Locate the cell with the specified text and output its [x, y] center coordinate. 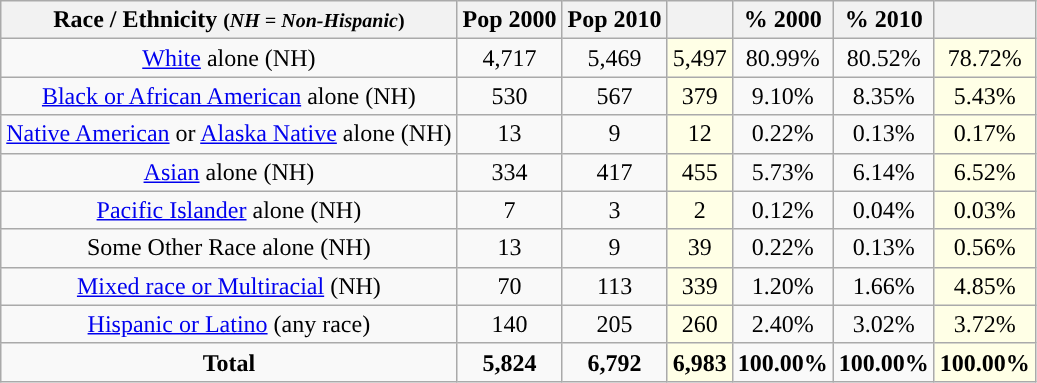
0.04% [884, 210]
3 [614, 210]
0.17% [984, 134]
0.03% [984, 210]
12 [700, 134]
Some Other Race alone (NH) [229, 248]
6,792 [614, 362]
70 [510, 286]
39 [700, 248]
Pop 2000 [510, 20]
205 [614, 324]
Pop 2010 [614, 20]
339 [700, 286]
113 [614, 286]
Race / Ethnicity (NH = Non-Hispanic) [229, 20]
White alone (NH) [229, 58]
Total [229, 362]
5.73% [782, 172]
0.56% [984, 248]
80.52% [884, 58]
Asian alone (NH) [229, 172]
3.02% [884, 324]
7 [510, 210]
1.20% [782, 286]
140 [510, 324]
% 2010 [884, 20]
1.66% [884, 286]
6,983 [700, 362]
5,497 [700, 58]
5,824 [510, 362]
5.43% [984, 96]
8.35% [884, 96]
% 2000 [782, 20]
0.12% [782, 210]
3.72% [984, 324]
6.14% [884, 172]
2.40% [782, 324]
6.52% [984, 172]
Hispanic or Latino (any race) [229, 324]
Black or African American alone (NH) [229, 96]
80.99% [782, 58]
Pacific Islander alone (NH) [229, 210]
2 [700, 210]
455 [700, 172]
379 [700, 96]
417 [614, 172]
260 [700, 324]
530 [510, 96]
4,717 [510, 58]
4.85% [984, 286]
567 [614, 96]
334 [510, 172]
Mixed race or Multiracial (NH) [229, 286]
9.10% [782, 96]
78.72% [984, 58]
Native American or Alaska Native alone (NH) [229, 134]
5,469 [614, 58]
